Search for the cell housing the specified text and yield its (x, y) center coordinate. 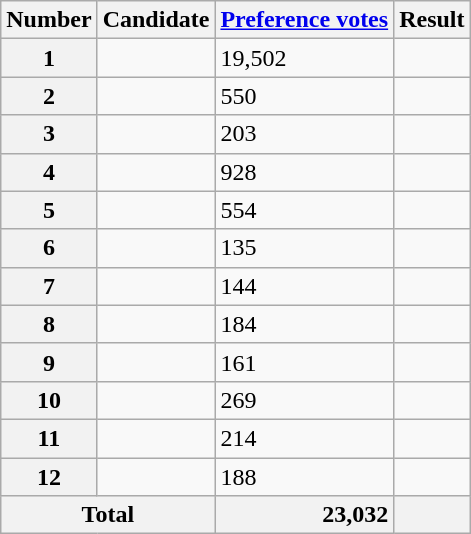
5 (49, 210)
928 (304, 172)
11 (49, 438)
550 (304, 96)
184 (304, 324)
554 (304, 210)
3 (49, 134)
135 (304, 248)
269 (304, 400)
Preference votes (304, 20)
19,502 (304, 58)
144 (304, 286)
188 (304, 477)
Result (432, 20)
2 (49, 96)
9 (49, 362)
23,032 (304, 515)
6 (49, 248)
4 (49, 172)
1 (49, 58)
214 (304, 438)
Total (108, 515)
Number (49, 20)
8 (49, 324)
Candidate (156, 20)
10 (49, 400)
12 (49, 477)
7 (49, 286)
203 (304, 134)
161 (304, 362)
